For the text-containing cell, return its midpoint in [x, y] coordinate format. 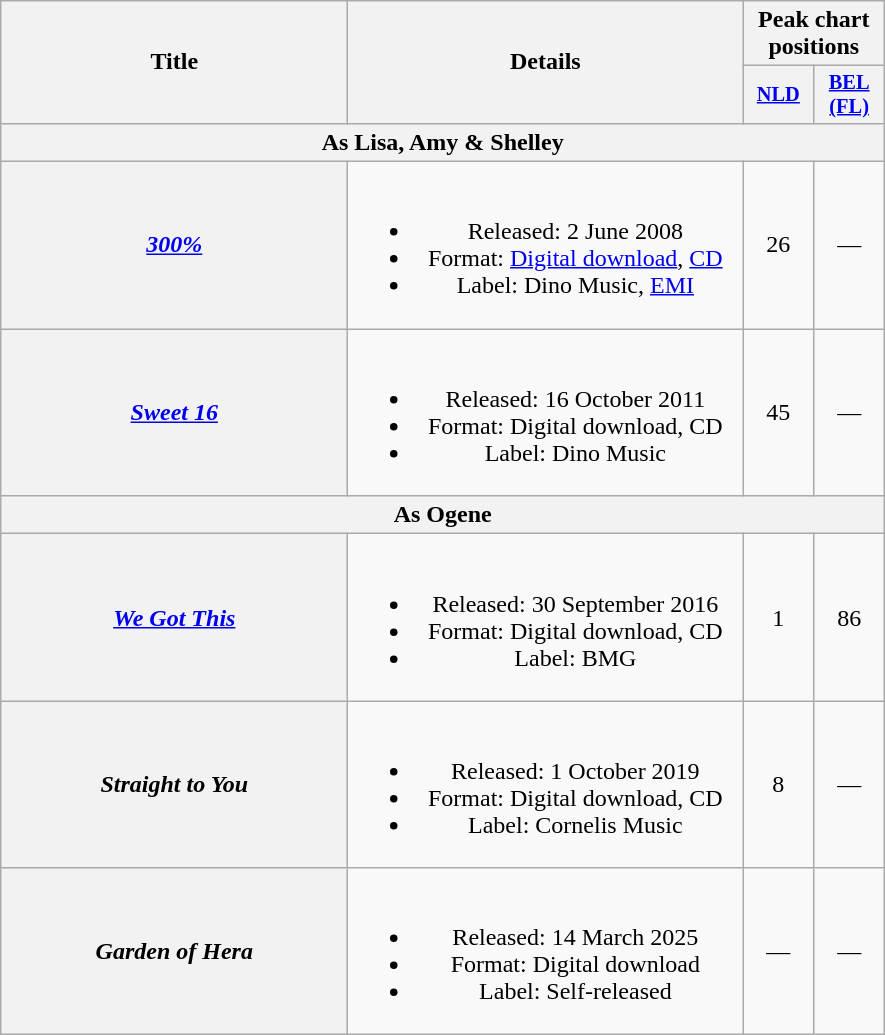
Title [174, 62]
Peak chart positions [814, 34]
BEL(FL) [850, 95]
Straight to You [174, 784]
As Ogene [443, 515]
Released: 30 September 2016Format: Digital download, CDLabel: BMG [546, 618]
45 [778, 412]
Released: 1 October 2019Format: Digital download, CDLabel: Cornelis Music [546, 784]
Garden of Hera [174, 952]
8 [778, 784]
Released: 2 June 2008Format: Digital download, CDLabel: Dino Music, EMI [546, 246]
86 [850, 618]
Released: 16 October 2011Format: Digital download, CDLabel: Dino Music [546, 412]
1 [778, 618]
We Got This [174, 618]
Details [546, 62]
As Lisa, Amy & Shelley [443, 142]
300% [174, 246]
Sweet 16 [174, 412]
Released: 14 March 2025Format: Digital downloadLabel: Self-released [546, 952]
NLD [778, 95]
26 [778, 246]
